Scan for the cell matching the given text and deliver its (x, y) coordinate at center. 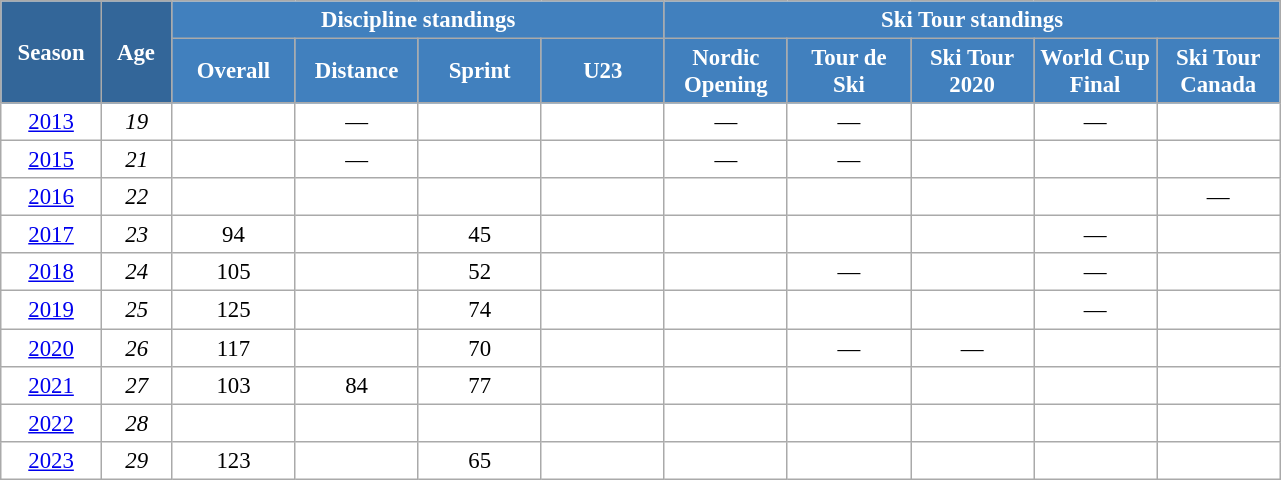
Discipline standings (418, 20)
2023 (52, 460)
70 (480, 348)
105 (234, 273)
2021 (52, 385)
NordicOpening (726, 72)
77 (480, 385)
25 (136, 310)
21 (136, 160)
2020 (52, 348)
52 (480, 273)
24 (136, 273)
2019 (52, 310)
U23 (602, 72)
Ski TourCanada (1218, 72)
125 (234, 310)
23 (136, 235)
28 (136, 423)
103 (234, 385)
World CupFinal (1096, 72)
45 (480, 235)
2017 (52, 235)
84 (356, 385)
117 (234, 348)
65 (480, 460)
123 (234, 460)
Sprint (480, 72)
22 (136, 197)
74 (480, 310)
2022 (52, 423)
29 (136, 460)
Ski Tour2020 (972, 72)
19 (136, 122)
Season (52, 52)
Tour deSki (848, 72)
26 (136, 348)
2013 (52, 122)
27 (136, 385)
Distance (356, 72)
2018 (52, 273)
Age (136, 52)
2016 (52, 197)
Overall (234, 72)
Ski Tour standings (972, 20)
2015 (52, 160)
94 (234, 235)
